Pinpoint the cell where the given text exists, returning its [x, y] midpoint coordinate. 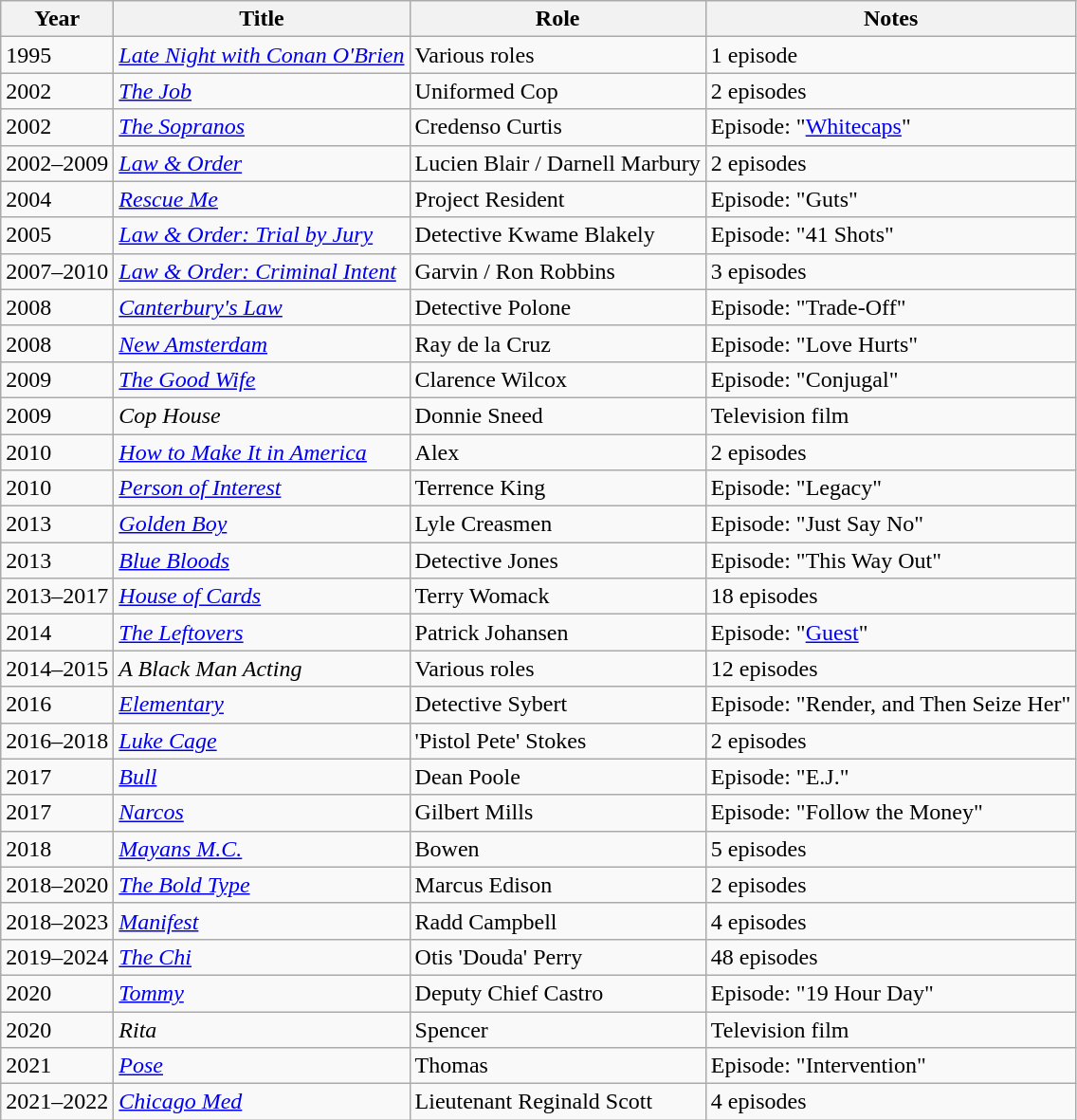
1 episode [890, 55]
2021 [57, 1066]
Elementary [262, 705]
12 episodes [890, 669]
Clarence Wilcox [557, 379]
Late Night with Conan O'Brien [262, 55]
Lyle Creasmen [557, 524]
2016–2018 [57, 741]
2004 [57, 199]
2016 [57, 705]
Uniformed Cop [557, 91]
2018–2023 [57, 921]
Episode: "Guts" [890, 199]
Episode: "Love Hurts" [890, 343]
Episode: "Trade-Off" [890, 307]
The Bold Type [262, 885]
Marcus Edison [557, 885]
2014–2015 [57, 669]
Detective Kwame Blakely [557, 235]
Spencer [557, 1029]
18 episodes [890, 597]
Blue Bloods [262, 560]
Rita [262, 1029]
Year [57, 19]
Bowen [557, 849]
The Good Wife [262, 379]
Episode: "This Way Out" [890, 560]
Gilbert Mills [557, 813]
Deputy Chief Castro [557, 993]
2018–2020 [57, 885]
Mayans M.C. [262, 849]
Luke Cage [262, 741]
Notes [890, 19]
3 episodes [890, 271]
The Leftovers [262, 633]
Episode: "Guest" [890, 633]
2014 [57, 633]
Ray de la Cruz [557, 343]
The Job [262, 91]
Otis 'Douda' Perry [557, 957]
Pose [262, 1066]
Dean Poole [557, 777]
Cop House [262, 415]
Title [262, 19]
Terry Womack [557, 597]
Detective Polone [557, 307]
Lucien Blair / Darnell Marbury [557, 163]
Episode: "41 Shots" [890, 235]
New Amsterdam [262, 343]
Garvin / Ron Robbins [557, 271]
2018 [57, 849]
Golden Boy [262, 524]
Episode: "Conjugal" [890, 379]
Episode: "19 Hour Day" [890, 993]
Episode: "Legacy" [890, 488]
Radd Campbell [557, 921]
Episode: "Whitecaps" [890, 127]
Episode: "Intervention" [890, 1066]
Terrence King [557, 488]
2021–2022 [57, 1102]
Thomas [557, 1066]
Lieutenant Reginald Scott [557, 1102]
2007–2010 [57, 271]
'Pistol Pete' Stokes [557, 741]
Tommy [262, 993]
Role [557, 19]
Bull [262, 777]
Credenso Curtis [557, 127]
Detective Jones [557, 560]
Episode: "Just Say No" [890, 524]
A Black Man Acting [262, 669]
Episode: "Follow the Money" [890, 813]
Episode: "Render, and Then Seize Her" [890, 705]
How to Make It in America [262, 452]
Narcos [262, 813]
House of Cards [262, 597]
Law & Order: Criminal Intent [262, 271]
Chicago Med [262, 1102]
Person of Interest [262, 488]
5 episodes [890, 849]
Patrick Johansen [557, 633]
2013–2017 [57, 597]
1995 [57, 55]
2019–2024 [57, 957]
Rescue Me [262, 199]
The Sopranos [262, 127]
Canterbury's Law [262, 307]
Donnie Sneed [557, 415]
The Chi [262, 957]
2005 [57, 235]
Episode: "E.J." [890, 777]
48 episodes [890, 957]
Alex [557, 452]
Detective Sybert [557, 705]
2002–2009 [57, 163]
Law & Order: Trial by Jury [262, 235]
Project Resident [557, 199]
Manifest [262, 921]
Law & Order [262, 163]
